Return (x, y) of the center of cell containing provided text 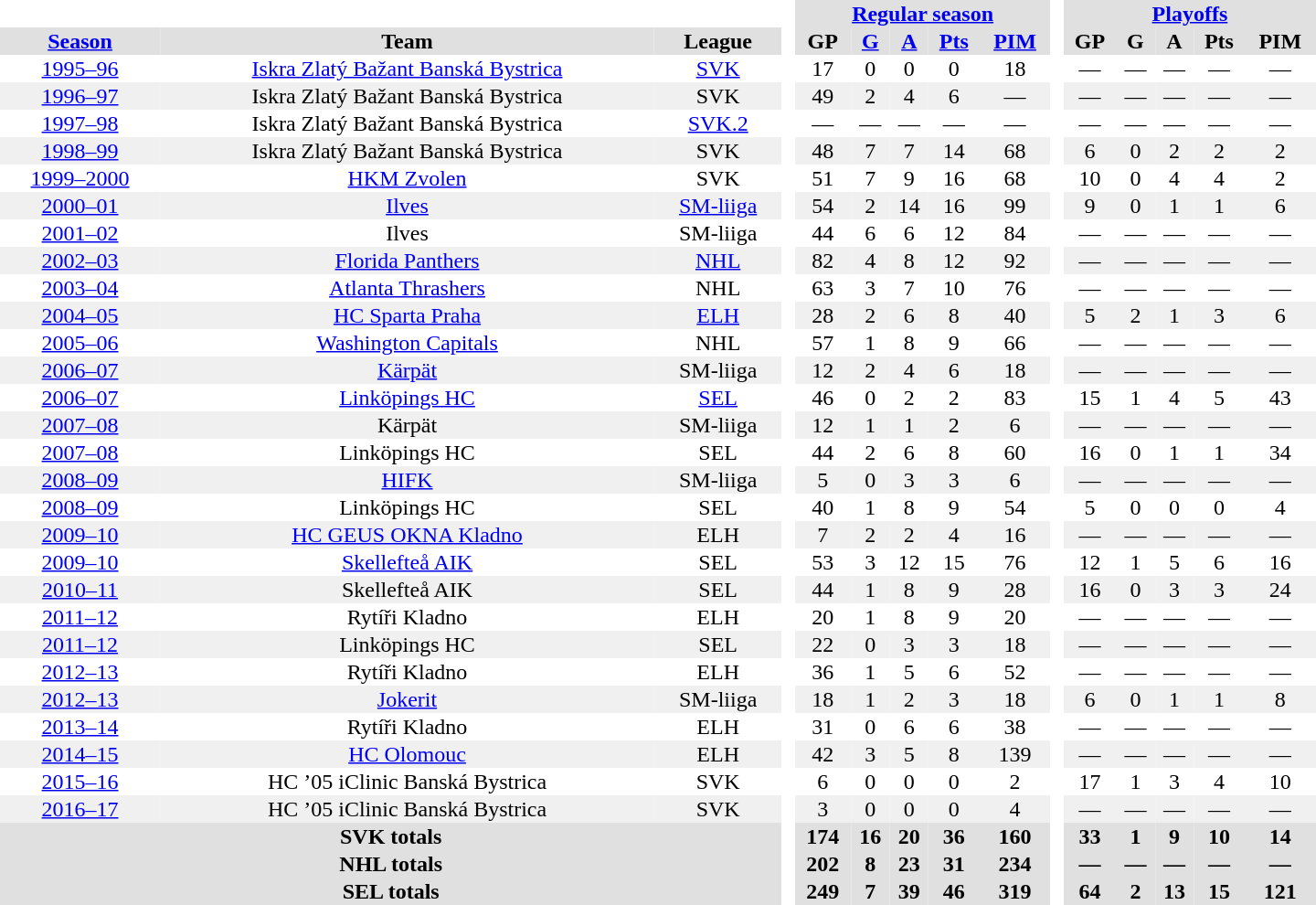
2000–01 (80, 206)
1995–96 (80, 69)
51 (822, 178)
160 (1014, 836)
2010–11 (80, 590)
64 (1089, 891)
22 (822, 644)
24 (1280, 590)
Playoffs (1190, 14)
121 (1280, 891)
Regular season (922, 14)
Florida Panthers (408, 261)
2014–15 (80, 754)
HC GEUS OKNA Kladno (408, 535)
23 (910, 864)
34 (1280, 452)
2016–17 (80, 809)
57 (822, 343)
319 (1014, 891)
48 (822, 151)
1997–98 (80, 123)
Atlanta Thrashers (408, 288)
HC Sparta Praha (408, 315)
66 (1014, 343)
2001–02 (80, 233)
99 (1014, 206)
49 (822, 96)
43 (1280, 398)
2013–14 (80, 727)
84 (1014, 233)
249 (822, 891)
60 (1014, 452)
2015–16 (80, 782)
Team (408, 41)
1998–99 (80, 151)
63 (822, 288)
Jokerit (408, 699)
SVK totals (391, 836)
1999–2000 (80, 178)
33 (1089, 836)
2002–03 (80, 261)
2004–05 (80, 315)
League (718, 41)
42 (822, 754)
1996–97 (80, 96)
SVK.2 (718, 123)
HC Olomouc (408, 754)
82 (822, 261)
Washington Capitals (408, 343)
13 (1175, 891)
38 (1014, 727)
2003–04 (80, 288)
139 (1014, 754)
174 (822, 836)
HIFK (408, 480)
92 (1014, 261)
234 (1014, 864)
Season (80, 41)
SEL totals (391, 891)
NHL totals (391, 864)
HKM Zvolen (408, 178)
39 (910, 891)
202 (822, 864)
2005–06 (80, 343)
83 (1014, 398)
52 (1014, 672)
53 (822, 562)
